Extract the [x, y] coordinate from the center of the cell holding the provided text.  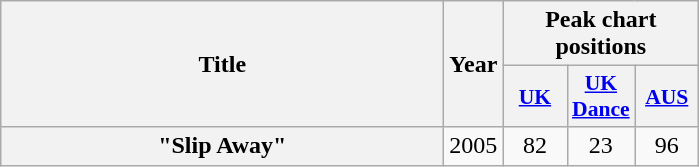
Title [222, 64]
Year [474, 64]
82 [535, 146]
2005 [474, 146]
"Slip Away" [222, 146]
UK Dance [601, 96]
Peak chart positions [601, 34]
AUS [667, 96]
96 [667, 146]
UK [535, 96]
23 [601, 146]
